Identify which cell holds the provided text, then report its (X, Y) central coordinate. 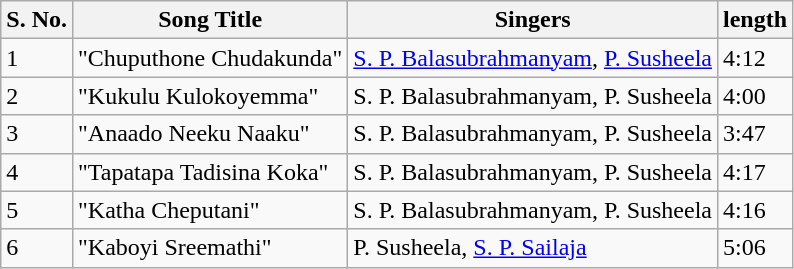
5 (37, 210)
"Anaado Neeku Naaku" (210, 134)
4:12 (754, 58)
"Kukulu Kulokoyemma" (210, 96)
"Kaboyi Sreemathi" (210, 248)
4:17 (754, 172)
5:06 (754, 248)
4:16 (754, 210)
Song Title (210, 20)
Singers (533, 20)
S. No. (37, 20)
2 (37, 96)
length (754, 20)
3 (37, 134)
"Chuputhone Chudakunda" (210, 58)
4:00 (754, 96)
"Tapatapa Tadisina Koka" (210, 172)
1 (37, 58)
P. Susheela, S. P. Sailaja (533, 248)
6 (37, 248)
4 (37, 172)
"Katha Cheputani" (210, 210)
3:47 (754, 134)
